Scan for the cell matching the given text and deliver its [x, y] coordinate at center. 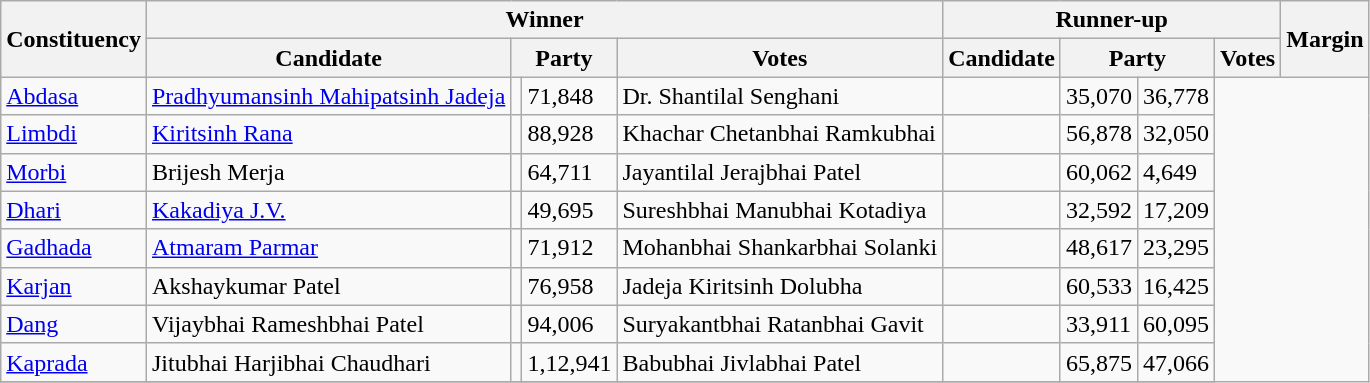
Vijaybhai Rameshbhai Patel [328, 324]
Babubhai Jivlabhai Patel [780, 362]
Karjan [74, 286]
1,12,941 [570, 362]
49,695 [570, 210]
4,649 [1176, 172]
Kakadiya J.V. [328, 210]
Jadeja Kiritsinh Dolubha [780, 286]
Abdasa [74, 96]
60,095 [1176, 324]
71,848 [570, 96]
47,066 [1176, 362]
35,070 [1098, 96]
Akshaykumar Patel [328, 286]
Limbdi [74, 134]
64,711 [570, 172]
16,425 [1176, 286]
Kiritsinh Rana [328, 134]
Sureshbhai Manubhai Kotadiya [780, 210]
Gadhada [74, 248]
Khachar Chetanbhai Ramkubhai [780, 134]
Dang [74, 324]
Dr. Shantilal Senghani [780, 96]
Morbi [74, 172]
Winner [544, 20]
Mohanbhai Shankarbhai Solanki [780, 248]
71,912 [570, 248]
32,592 [1098, 210]
Dhari [74, 210]
Suryakantbhai Ratanbhai Gavit [780, 324]
Brijesh Merja [328, 172]
Margin [1325, 39]
Atmaram Parmar [328, 248]
23,295 [1176, 248]
Jayantilal Jerajbhai Patel [780, 172]
Runner-up [1112, 20]
Jitubhai Harjibhai Chaudhari [328, 362]
94,006 [570, 324]
60,062 [1098, 172]
76,958 [570, 286]
65,875 [1098, 362]
60,533 [1098, 286]
33,911 [1098, 324]
88,928 [570, 134]
Constituency [74, 39]
32,050 [1176, 134]
56,878 [1098, 134]
Kaprada [74, 362]
48,617 [1098, 248]
17,209 [1176, 210]
Pradhyumansinh Mahipatsinh Jadeja [328, 96]
36,778 [1176, 96]
